Identify which cell holds the provided text, then report its (X, Y) central coordinate. 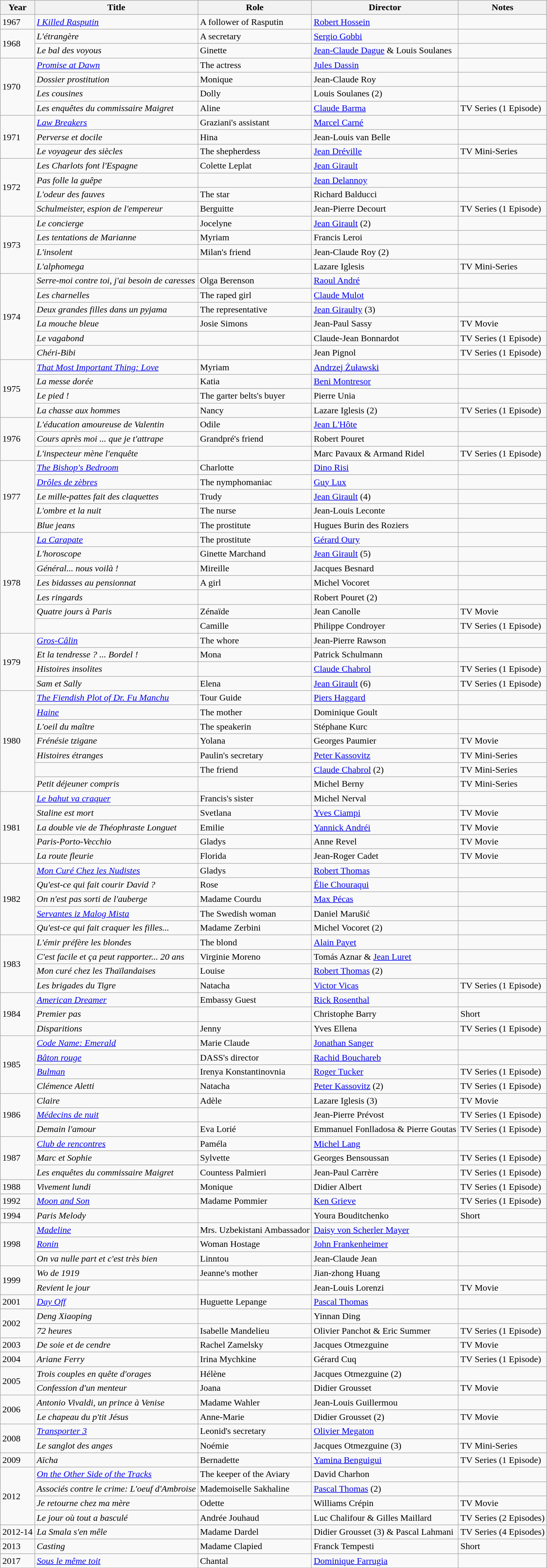
Jean Canolle (385, 611)
Jean-Claude Roy (2) (385, 252)
Sergio Gobbi (385, 36)
Marc Pavaux & Armand Ridel (385, 453)
Michel Nerval (385, 798)
Robert Thomas (385, 870)
2012 (17, 1496)
Jean-Roger Cadet (385, 856)
L'alphomega (116, 266)
Pascal Thomas (2) (385, 1489)
Le chapeau du p'tit Jésus (116, 1417)
Les bidasses au pensionnat (116, 583)
Deux grandes filles dans un pyjama (116, 309)
1987 (17, 1158)
La Smala s'en mêle (116, 1532)
1998 (17, 1244)
Youra Bouditchenko (385, 1215)
Rose (255, 885)
Didier Grousset (385, 1388)
Rachel Zamelsky (255, 1345)
Jean-Louis Guillermou (385, 1403)
A girl (255, 583)
On n'est pas sorti de l'auberge (116, 899)
Histoires étranges (116, 755)
Olga Berenson (255, 281)
Role (255, 8)
Victor Vicas (385, 985)
1967 (17, 22)
Chantal (255, 1561)
Drôles de zèbres (116, 482)
DASS's director (255, 1057)
Embassy Guest (255, 1000)
Luc Chalifour & Gilles Maillard (385, 1517)
Le voyageur des siècles (116, 151)
Cours après moi ... que je t'attrape (116, 439)
That Most Important Thing: Love (116, 367)
L'inspecteur mène l'enquête (116, 453)
Huguette Lepange (255, 1302)
The actress (255, 65)
Lazare Iglesis (385, 266)
Jenny (255, 1028)
Guy Lux (385, 482)
Jean-Louis Lorenzi (385, 1287)
Elena (255, 683)
Day Off (116, 1302)
1968 (17, 43)
Chéri-Bibi (116, 353)
Trois couples en quête d'orages (116, 1374)
Eva Lorié (255, 1129)
Yinnan Ding (385, 1316)
Qu'est-ce qui fait craquer les filles... (116, 928)
Louise (255, 971)
Haine (116, 712)
Jocelyne (255, 223)
Max Pécas (385, 899)
Roger Tucker (385, 1072)
1979 (17, 662)
Jean Delannoy (385, 180)
La messe dorée (116, 381)
I Killed Rasputin (116, 22)
TV Series (2 Episodes) (502, 1517)
Lazare Iglesis (3) (385, 1101)
Claude Mulot (385, 295)
Jean-Pierre Rawson (385, 640)
Odile (255, 425)
Histoires insolites (116, 669)
Lazare Iglesis (2) (385, 410)
Wo de 1919 (116, 1273)
Yannick Andréi (385, 827)
Ginette (255, 51)
Title (116, 8)
Madame Pommier (255, 1201)
1986 (17, 1115)
1988 (17, 1187)
Claude-Jean Bonnardot (385, 338)
The nurse (255, 511)
Stéphane Kurc (385, 727)
1978 (17, 583)
1971 (17, 137)
Jules Dassin (385, 65)
Frénésie tzigane (116, 741)
Michel Vocoret (2) (385, 928)
L'éducation amoureuse de Valentin (116, 425)
Paris Melody (116, 1215)
Milan's friend (255, 252)
Odette (255, 1503)
Georges Bensoussan (385, 1158)
Trudy (255, 496)
Patrick Schulmann (385, 655)
The friend (255, 770)
Didier Grousset (2) (385, 1417)
Madeline (116, 1230)
Promise at Dawn (116, 65)
Yves Ciampi (385, 813)
Staline est mort (116, 813)
Hina (255, 137)
Mireille (255, 568)
Demain l'amour (116, 1129)
Irenya Konstantinovnia (255, 1072)
Deng Xiaoping (116, 1316)
1977 (17, 496)
1984 (17, 1014)
Isabelle Mandelieu (255, 1330)
1999 (17, 1280)
Andrzej Żuławski (385, 367)
Schulmeister, espion de l'empereur (116, 209)
Countess Palmieri (255, 1172)
Paulin's secretary (255, 755)
1975 (17, 388)
L'insolent (116, 252)
Graziani's assistant (255, 122)
Jean-Claude Roy (385, 79)
C'est facile et ça peut rapporter... 20 ans (116, 957)
The whore (255, 640)
2003 (17, 1345)
Olivier Megaton (385, 1431)
Robert Pouret (2) (385, 597)
L'émir préfère les blondes (116, 942)
Hélène (255, 1374)
Pascal Thomas (385, 1302)
Quatre jours à Paris (116, 611)
Colette Leplat (255, 165)
Mona (255, 655)
Anne-Marie (255, 1417)
Club de rencontres (116, 1144)
Josie Simons (255, 324)
Zénaïde (255, 611)
Francis Leroi (385, 238)
Jean L'Hôte (385, 425)
Marie Claude (255, 1043)
Madame Courdu (255, 899)
La chasse aux hommes (116, 410)
David Charhon (385, 1474)
Petit déjeuner compris (116, 784)
Raoul André (385, 281)
Je retourne chez ma mère (116, 1503)
Law Breakers (116, 122)
Servantes iz Malog Mista (116, 914)
Madame Dardel (255, 1532)
Aïcha (116, 1460)
1970 (17, 87)
1992 (17, 1201)
A secretary (255, 36)
Madame Wahler (255, 1403)
Jacques Otmezguine (2) (385, 1374)
Paméla (255, 1144)
Revient le jour (116, 1287)
Michel Berny (385, 784)
Virginie Moreno (255, 957)
Jean-Pierre Prévost (385, 1115)
Jonathan Sanger (385, 1043)
Transporter 3 (116, 1431)
Nancy (255, 410)
Jean Girault (2) (385, 223)
Franck Tempesti (385, 1546)
Général... nous voilà ! (116, 568)
Le vagabond (116, 338)
Clémence Aletti (116, 1086)
American Dreamer (116, 1000)
Les ringards (116, 597)
Jean Dréville (385, 151)
Mon Curé Chez les Nudistes (116, 870)
The star (255, 195)
Louis Soulanes (2) (385, 94)
La Carapate (116, 540)
Rachid Bouchareb (385, 1057)
Ariane Ferry (116, 1359)
Svetlana (255, 813)
Jacques Otmezguine (3) (385, 1446)
Jean-Louis van Belle (385, 137)
Daisy von Scherler Mayer (385, 1230)
The raped girl (255, 295)
Christophe Barry (385, 1014)
Les brigades du Tigre (116, 985)
Ken Grieve (385, 1201)
The blond (255, 942)
Le sanglot des anges (116, 1446)
Jacques Besnard (385, 568)
Qu'est-ce qui fait courir David ? (116, 885)
2013 (17, 1546)
Michel Lang (385, 1144)
Le pied ! (116, 396)
Jeanne's mother (255, 1273)
Les tentations de Marianne (116, 238)
L'ombre et la nuit (116, 511)
Noémie (255, 1446)
Alain Payet (385, 942)
Jean Girault (385, 165)
Camille (255, 626)
Year (17, 8)
Médecins de nuit (116, 1115)
The nymphomaniac (255, 482)
Les cousines (116, 94)
Florida (255, 856)
Robert Hossein (385, 22)
Georges Paumier (385, 741)
The Fiendish Plot of Dr. Fu Manchu (116, 698)
Le concierge (116, 223)
Beni Montresor (385, 381)
L'odeur des fauves (116, 195)
Serre-moi contre toi, j'ai besoin de caresses (116, 281)
Dino Risi (385, 468)
Irina Mychkine (255, 1359)
L'oeil du maître (116, 727)
Katia (255, 381)
Woman Hostage (255, 1244)
The representative (255, 309)
Pas folle la guêpe (116, 180)
Andrée Jouhaud (255, 1517)
Bulman (116, 1072)
Ronin (116, 1244)
The Swedish woman (255, 914)
Madame Clapied (255, 1546)
1972 (17, 187)
La route fleurie (116, 856)
Marcel Carné (385, 122)
Gérard Oury (385, 540)
Claire (116, 1101)
A follower of Rasputin (255, 22)
Les Charlots font l'Espagne (116, 165)
Et la tendresse ? ... Bordel ! (116, 655)
Michel Vocoret (385, 583)
Dominique Goult (385, 712)
Jean Girault (5) (385, 554)
2001 (17, 1302)
Peter Kassovitz (385, 755)
Linntou (255, 1259)
Les charnelles (116, 295)
The mother (255, 712)
Jean Girault (4) (385, 496)
Vivement lundi (116, 1187)
Le bahut va craquer (116, 798)
1994 (17, 1215)
Olivier Panchot & Eric Summer (385, 1330)
72 heures (116, 1330)
Mon curé chez les Thaïlandaises (116, 971)
Jean-Paul Carrère (385, 1172)
1983 (17, 964)
Gérard Cuq (385, 1359)
2008 (17, 1438)
Jean-Paul Sassy (385, 324)
1973 (17, 245)
1985 (17, 1064)
Bâton rouge (116, 1057)
Williams Crépin (385, 1503)
Dossier prostitution (116, 79)
1982 (17, 899)
Sous le même toit (116, 1561)
Peter Kassovitz (2) (385, 1086)
The shepherdess (255, 151)
2005 (17, 1381)
Gros-Câlin (116, 640)
Claude Barma (385, 108)
Moon and Son (116, 1201)
On va nulle part et c'est très bien (116, 1259)
Le bal des voyous (116, 51)
Disparitions (116, 1028)
Bernadette (255, 1460)
Emmanuel Fonlladosa & Pierre Goutas (385, 1129)
Tomás Aznar & Jean Luret (385, 957)
1980 (17, 741)
Claude Chabrol (385, 669)
Didier Grousset (3) & Pascal Lahmani (385, 1532)
TV Series (4 Episodes) (502, 1532)
Confession d'un menteur (116, 1388)
Perverse et docile (116, 137)
L'horoscope (116, 554)
Jian-zhong Huang (385, 1273)
Paris-Porto-Vecchio (116, 841)
Mademoiselle Sakhaline (255, 1489)
Emilie (255, 827)
Daniel Marušić (385, 914)
Pierre Unia (385, 396)
Robert Pouret (385, 439)
Dominique Farrugia (385, 1561)
Marc et Sophie (116, 1158)
Élie Chouraqui (385, 885)
L'étrangère (116, 36)
Yolana (255, 741)
The garter belts's buyer (255, 396)
Madame Zerbini (255, 928)
Yves Ellena (385, 1028)
Anne Revel (385, 841)
Charlotte (255, 468)
De soie et de cendre (116, 1345)
Associés contre le crime: L'oeuf d'Ambroise (116, 1489)
Robert Thomas (2) (385, 971)
Adèle (255, 1101)
2017 (17, 1561)
1981 (17, 827)
Jean-Pierre Decourt (385, 209)
Casting (116, 1546)
Jean-Louis Leconte (385, 511)
Piers Haggard (385, 698)
1976 (17, 439)
Dolly (255, 94)
Tour Guide (255, 698)
Jean Girault (6) (385, 683)
Director (385, 8)
The speakerin (255, 727)
Claude Chabrol (2) (385, 770)
Francis's sister (255, 798)
Notes (502, 8)
Sam et Sally (116, 683)
2012-14 (17, 1532)
Rick Rosenthal (385, 1000)
Ginette Marchand (255, 554)
Jacques Otmezguine (385, 1345)
Leonid's secretary (255, 1431)
Code Name: Emerald (116, 1043)
Jean-Claude Jean (385, 1259)
Le jour où tout a basculé (116, 1517)
Le mille-pattes fait des claquettes (116, 496)
Aline (255, 108)
Yamina Benguigui (385, 1460)
2006 (17, 1410)
On the Other Side of the Tracks (116, 1474)
Berguitte (255, 209)
Antonio Vivaldi, un prince à Venise (116, 1403)
2002 (17, 1323)
La double vie de Théophraste Longuet (116, 827)
Richard Balducci (385, 195)
2009 (17, 1460)
Jean Pignol (385, 353)
Jean Giraulty (3) (385, 309)
Sylvette (255, 1158)
The Bishop's Bedroom (116, 468)
Blue jeans (116, 525)
Philippe Condroyer (385, 626)
1974 (17, 317)
John Frankenheimer (385, 1244)
Didier Albert (385, 1187)
La mouche bleue (116, 324)
Jean-Claude Dague & Louis Soulanes (385, 51)
Hugues Burin des Roziers (385, 525)
Joana (255, 1388)
Premier pas (116, 1014)
Mrs. Uzbekistani Ambassador (255, 1230)
2004 (17, 1359)
The keeper of the Aviary (255, 1474)
Grandpré's friend (255, 439)
